Locate the cell with the specified text and output its (x, y) center coordinate. 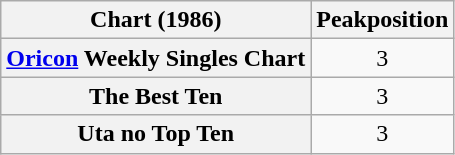
Chart (1986) (156, 20)
Oricon Weekly Singles Chart (156, 58)
Peakposition (382, 20)
Uta no Top Ten (156, 134)
The Best Ten (156, 96)
